Provide the [x, y] coordinate of the cell's center where the given text is located.  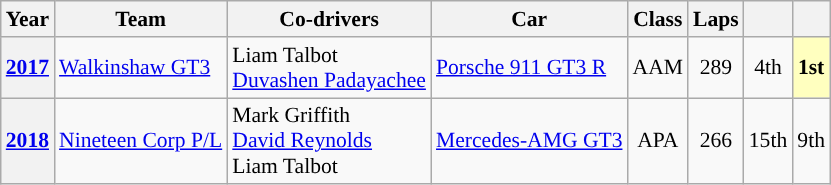
2018 [28, 142]
2017 [28, 68]
Co-drivers [329, 19]
Nineteen Corp P/L [140, 142]
Laps [716, 19]
Class [658, 19]
Walkinshaw GT3 [140, 68]
15th [768, 142]
Liam Talbot Duvashen Padayachee [329, 68]
APA [658, 142]
266 [716, 142]
9th [811, 142]
Porsche 911 GT3 R [530, 68]
Team [140, 19]
289 [716, 68]
Mercedes-AMG GT3 [530, 142]
AAM [658, 68]
Year [28, 19]
1st [811, 68]
Car [530, 19]
4th [768, 68]
Mark Griffith David Reynolds Liam Talbot [329, 142]
